Pinpoint the cell where the given text exists, returning its [x, y] midpoint coordinate. 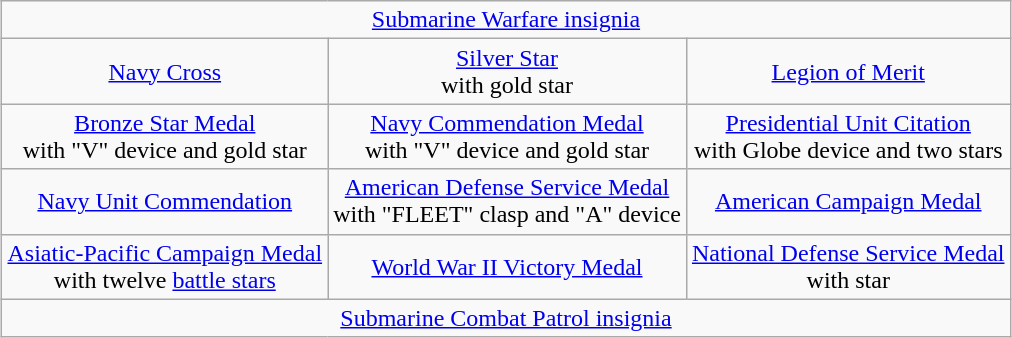
Presidential Unit Citationwith Globe device and two stars [848, 136]
Navy Commendation Medalwith "V" device and gold star [508, 136]
American Campaign Medal [848, 202]
Navy Unit Commendation [165, 202]
Asiatic-Pacific Campaign Medalwith twelve battle stars [165, 266]
American Defense Service Medalwith "FLEET" clasp and "A" device [508, 202]
Submarine Combat Patrol insignia [506, 318]
World War II Victory Medal [508, 266]
Navy Cross [165, 72]
Submarine Warfare insignia [506, 20]
Silver Starwith gold star [508, 72]
Legion of Merit [848, 72]
National Defense Service Medalwith star [848, 266]
Bronze Star Medalwith "V" device and gold star [165, 136]
